Provide the (X, Y) coordinate of the cell's center where the given text is located.  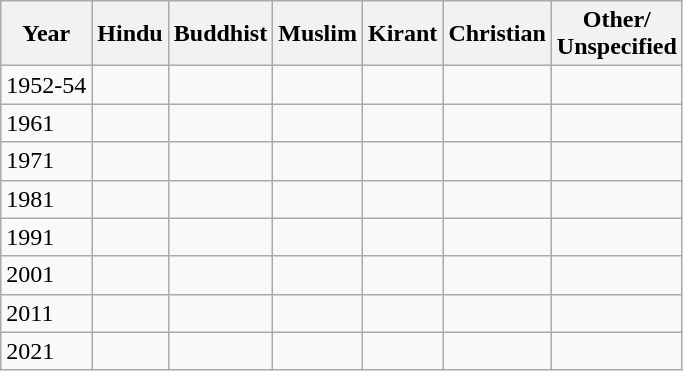
2001 (46, 275)
Christian (497, 34)
2021 (46, 351)
Buddhist (220, 34)
1952-54 (46, 85)
Year (46, 34)
1981 (46, 199)
1991 (46, 237)
1961 (46, 123)
1971 (46, 161)
Hindu (130, 34)
Other/Unspecified (616, 34)
2011 (46, 313)
Muslim (318, 34)
Kirant (402, 34)
